Search for the cell housing the specified text and yield its (x, y) center coordinate. 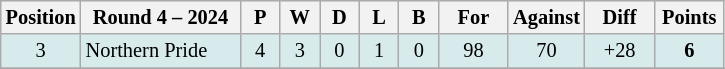
70 (546, 51)
Against (546, 17)
Northern Pride (161, 51)
For (474, 17)
+28 (620, 51)
Points (689, 17)
D (340, 17)
4 (260, 51)
B (419, 17)
6 (689, 51)
W (300, 17)
Round 4 – 2024 (161, 17)
Diff (620, 17)
1 (379, 51)
Position (41, 17)
98 (474, 51)
L (379, 17)
P (260, 17)
